From the cell containing the given text, extract its center point as (x, y) coordinate. 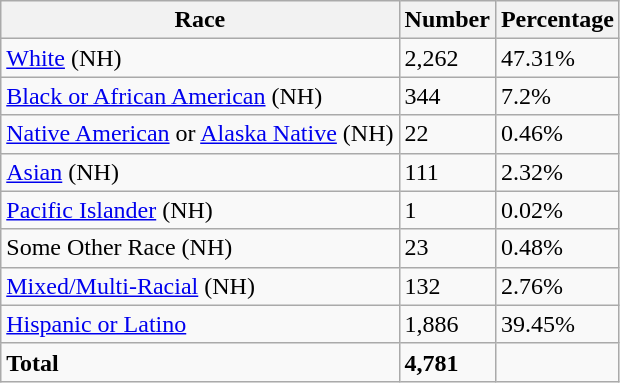
7.2% (557, 96)
Mixed/Multi-Racial (NH) (200, 286)
344 (447, 96)
4,781 (447, 362)
Race (200, 20)
Hispanic or Latino (200, 324)
111 (447, 172)
Number (447, 20)
39.45% (557, 324)
132 (447, 286)
White (NH) (200, 58)
1 (447, 210)
Total (200, 362)
47.31% (557, 58)
0.02% (557, 210)
0.46% (557, 134)
Some Other Race (NH) (200, 248)
2.76% (557, 286)
1,886 (447, 324)
Black or African American (NH) (200, 96)
Percentage (557, 20)
23 (447, 248)
22 (447, 134)
Native American or Alaska Native (NH) (200, 134)
Asian (NH) (200, 172)
0.48% (557, 248)
2.32% (557, 172)
Pacific Islander (NH) (200, 210)
2,262 (447, 58)
